Determine the (X, Y) coordinate at the center of the cell enclosing the given text.  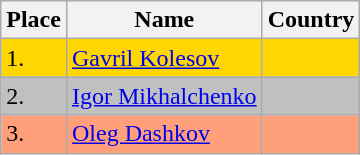
Gavril Kolesov (164, 58)
Name (164, 20)
3. (34, 134)
Country (311, 20)
Oleg Dashkov (164, 134)
1. (34, 58)
Place (34, 20)
Igor Mikhalchenko (164, 96)
2. (34, 96)
